Pinpoint the cell where the given text exists, returning its (x, y) midpoint coordinate. 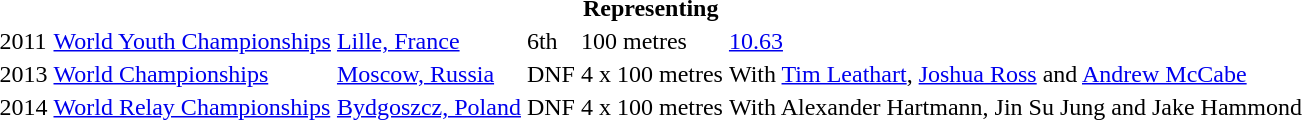
6th (550, 41)
100 metres (652, 41)
World Championships (192, 74)
Lille, France (428, 41)
DNF (550, 74)
World Youth Championships (192, 41)
4 x 100 metres (652, 74)
Moscow, Russia (428, 74)
